Locate the cell with the specified text and output its [x, y] center coordinate. 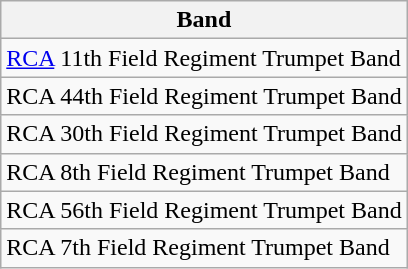
RCA 30th Field Regiment Trumpet Band [204, 134]
RCA 8th Field Regiment Trumpet Band [204, 172]
RCA 56th Field Regiment Trumpet Band [204, 210]
RCA 7th Field Regiment Trumpet Band [204, 248]
RCA 44th Field Regiment Trumpet Band [204, 96]
RCA 11th Field Regiment Trumpet Band [204, 58]
Band [204, 20]
